Locate the cell with the specified text and output its [X, Y] center coordinate. 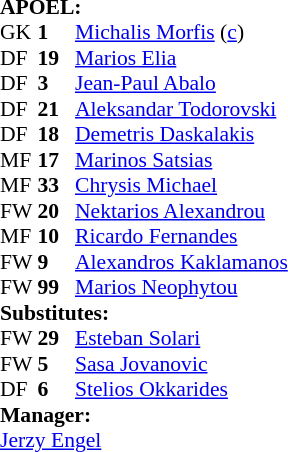
5 [57, 364]
Esteban Solari [182, 339]
Ricardo Fernandes [182, 237]
Marios Neophytou [182, 287]
17 [57, 160]
29 [57, 339]
Chrysis Michael [182, 185]
Aleksandar Todorovski [182, 109]
18 [57, 135]
Stelios Okkarides [182, 389]
21 [57, 109]
Manager: [144, 415]
Marios Elia [182, 58]
10 [57, 237]
9 [57, 262]
Substitutes: [144, 313]
33 [57, 185]
20 [57, 211]
Alexandros Kaklamanos [182, 262]
Demetris Daskalakis [182, 135]
Nektarios Alexandrou [182, 211]
Jean-Paul Abalo [182, 83]
Michalis Morfis (c) [182, 33]
1 [57, 33]
99 [57, 287]
Sasa Jovanovic [182, 364]
6 [57, 389]
3 [57, 83]
Marinos Satsias [182, 160]
GK [19, 33]
19 [57, 58]
